Return (x, y) of the center of cell containing provided text 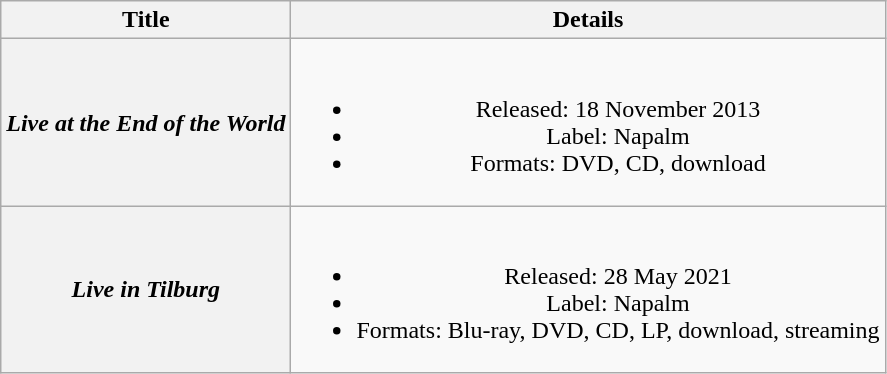
Live in Tilburg (146, 290)
Title (146, 20)
Released: 18 November 2013Label: NapalmFormats: DVD, CD, download (588, 122)
Live at the End of the World (146, 122)
Released: 28 May 2021Label: NapalmFormats: Blu-ray, DVD, CD, LP, download, streaming (588, 290)
Details (588, 20)
